Determine the (x, y) coordinate at the center of the cell enclosing the given text.  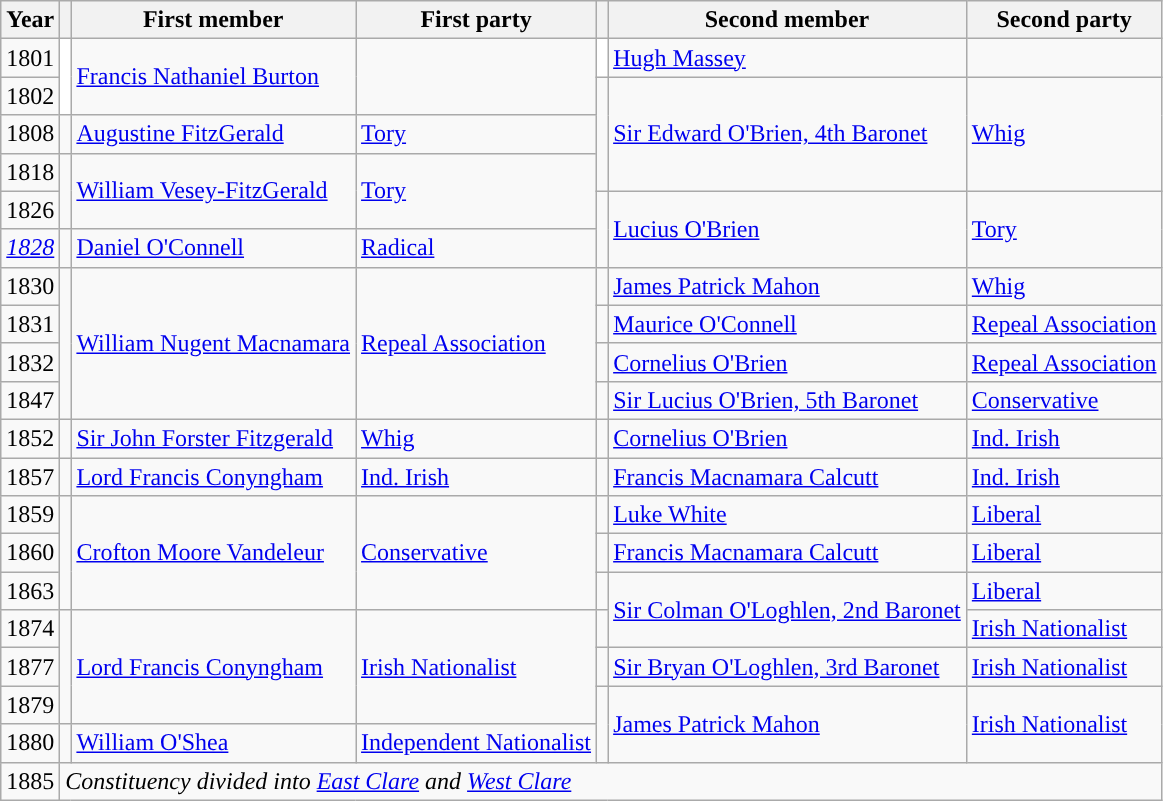
Augustine FitzGerald (214, 134)
1830 (30, 286)
Hugh Massey (788, 58)
Luke White (788, 515)
1874 (30, 629)
Year (30, 20)
1847 (30, 400)
1831 (30, 324)
Crofton Moore Vandeleur (214, 553)
Lucius O'Brien (788, 229)
Independent Nationalist (476, 743)
1802 (30, 96)
William Vesey-FitzGerald (214, 191)
1808 (30, 134)
1828 (30, 248)
1879 (30, 705)
1877 (30, 667)
1863 (30, 591)
1832 (30, 362)
1818 (30, 172)
Sir John Forster Fitzgerald (214, 438)
1860 (30, 553)
1857 (30, 477)
1852 (30, 438)
1826 (30, 210)
Sir Colman O'Loghlen, 2nd Baronet (788, 610)
William Nugent Macnamara (214, 343)
Sir Bryan O'Loghlen, 3rd Baronet (788, 667)
1885 (30, 781)
Radical (476, 248)
Constituency divided into East Clare and West Clare (611, 781)
1880 (30, 743)
Francis Nathaniel Burton (214, 77)
Daniel O'Connell (214, 248)
First party (476, 20)
1801 (30, 58)
First member (214, 20)
William O'Shea (214, 743)
1859 (30, 515)
Second member (788, 20)
Sir Lucius O'Brien, 5th Baronet (788, 400)
Sir Edward O'Brien, 4th Baronet (788, 134)
Maurice O'Connell (788, 324)
Second party (1064, 20)
